Provide the [X, Y] coordinate of the cell's center where the given text is located.  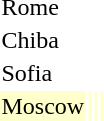
Moscow [43, 106]
Chiba [43, 40]
Sofia [43, 73]
